Locate the cell with the specified text and output its [x, y] center coordinate. 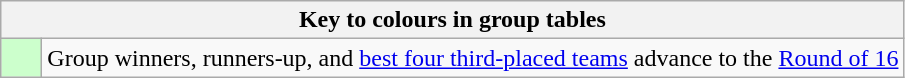
Key to colours in group tables [452, 20]
Group winners, runners-up, and best four third-placed teams advance to the Round of 16 [473, 58]
